Search for the cell housing the specified text and yield its (X, Y) center coordinate. 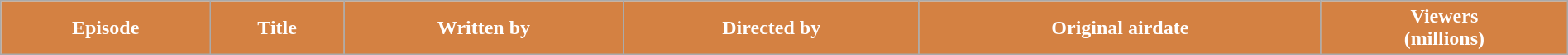
Episode (106, 28)
Written by (485, 28)
Viewers(millions) (1444, 28)
Directed by (771, 28)
Original airdate (1120, 28)
Title (278, 28)
